Locate the cell with the specified text and output its (X, Y) center coordinate. 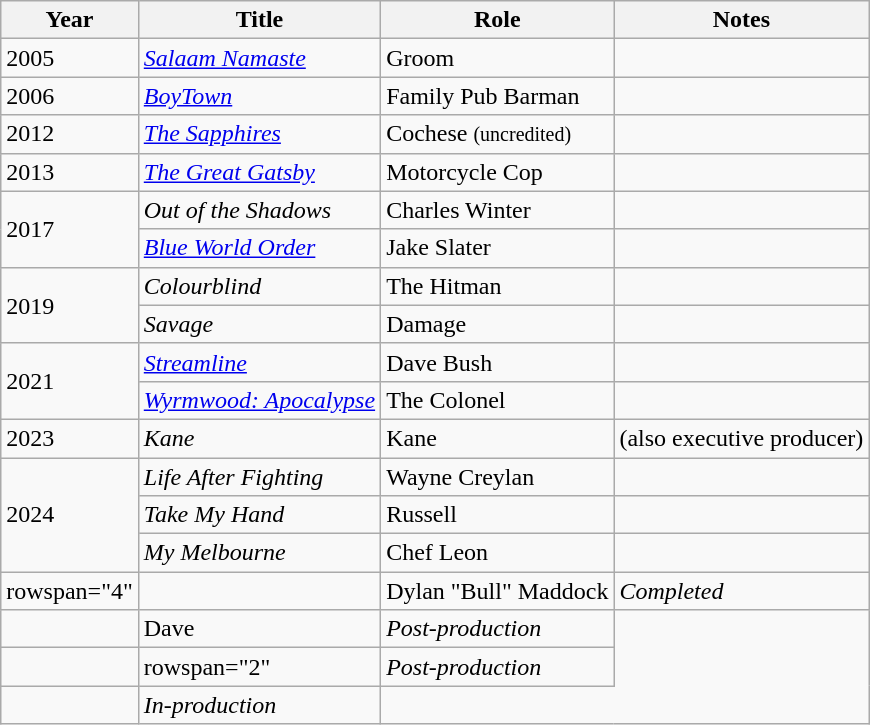
Damage (498, 324)
Year (70, 20)
The Colonel (498, 400)
Colourblind (259, 286)
2012 (70, 134)
Wayne Creylan (498, 477)
The Hitman (498, 286)
Completed (742, 591)
rowspan="2" (259, 667)
Title (259, 20)
(also executive producer) (742, 438)
Dave Bush (498, 362)
2013 (70, 172)
BoyTown (259, 96)
Salaam Namaste (259, 58)
Charles Winter (498, 210)
Groom (498, 58)
Blue World Order (259, 248)
My Melbourne (259, 553)
2019 (70, 305)
2024 (70, 515)
Jake Slater (498, 248)
Cochese (uncredited) (498, 134)
Motorcycle Cop (498, 172)
2023 (70, 438)
Family Pub Barman (498, 96)
Russell (498, 515)
Dave (259, 629)
The Sapphires (259, 134)
Chef Leon (498, 553)
Notes (742, 20)
Streamline (259, 362)
The Great Gatsby (259, 172)
Take My Hand (259, 515)
Dylan "Bull" Maddock (498, 591)
2021 (70, 381)
2005 (70, 58)
rowspan="4" (70, 591)
Life After Fighting (259, 477)
2017 (70, 229)
In-production (259, 705)
2006 (70, 96)
Role (498, 20)
Savage (259, 324)
Wyrmwood: Apocalypse (259, 400)
Out of the Shadows (259, 210)
